Locate the cell with the specified text and output its (X, Y) center coordinate. 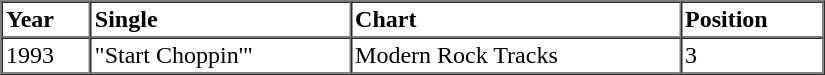
Modern Rock Tracks (516, 56)
"Start Choppin'" (220, 56)
1993 (46, 56)
3 (752, 56)
Year (46, 20)
Chart (516, 20)
Single (220, 20)
Position (752, 20)
